Capture the cell that displays the provided text and extract its [x, y] central coordinate. 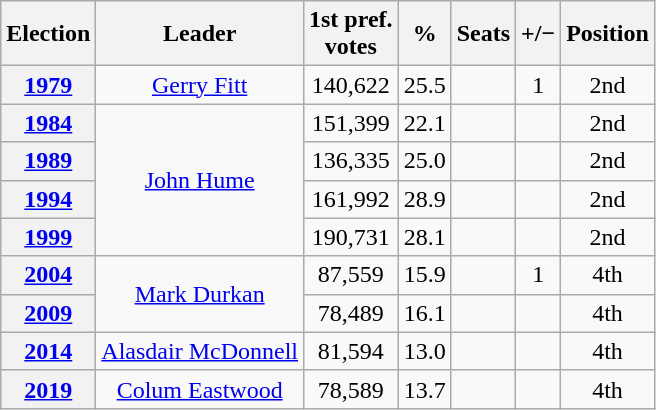
John Hume [200, 180]
Position [608, 34]
1979 [48, 85]
+/− [538, 34]
81,594 [350, 351]
1984 [48, 123]
2009 [48, 313]
Election [48, 34]
15.9 [424, 275]
% [424, 34]
161,992 [350, 199]
87,559 [350, 275]
28.1 [424, 237]
151,399 [350, 123]
Seats [483, 34]
25.0 [424, 161]
13.0 [424, 351]
190,731 [350, 237]
1989 [48, 161]
2019 [48, 389]
2004 [48, 275]
Gerry Fitt [200, 85]
25.5 [424, 85]
1st pref. votes [350, 34]
13.7 [424, 389]
1994 [48, 199]
1999 [48, 237]
22.1 [424, 123]
78,589 [350, 389]
136,335 [350, 161]
16.1 [424, 313]
Alasdair McDonnell [200, 351]
Leader [200, 34]
78,489 [350, 313]
Mark Durkan [200, 294]
2014 [48, 351]
140,622 [350, 85]
Colum Eastwood [200, 389]
28.9 [424, 199]
